Output the [x, y] coordinate of the center of the cell containing the given text.  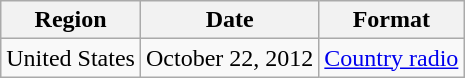
October 22, 2012 [229, 58]
Format [392, 20]
Region [71, 20]
Date [229, 20]
United States [71, 58]
Country radio [392, 58]
